Output the (X, Y) coordinate of the center of the cell containing the given text.  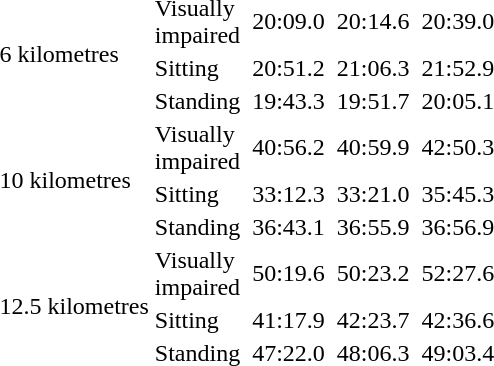
33:21.0 (373, 194)
41:17.9 (289, 320)
40:56.2 (289, 148)
42:23.7 (373, 320)
36:43.1 (289, 227)
21:06.3 (373, 68)
50:23.2 (373, 274)
40:59.9 (373, 148)
50:19.6 (289, 274)
19:51.7 (373, 101)
19:43.3 (289, 101)
36:55.9 (373, 227)
33:12.3 (289, 194)
20:51.2 (289, 68)
